Output the [x, y] coordinate of the center of the cell containing the given text.  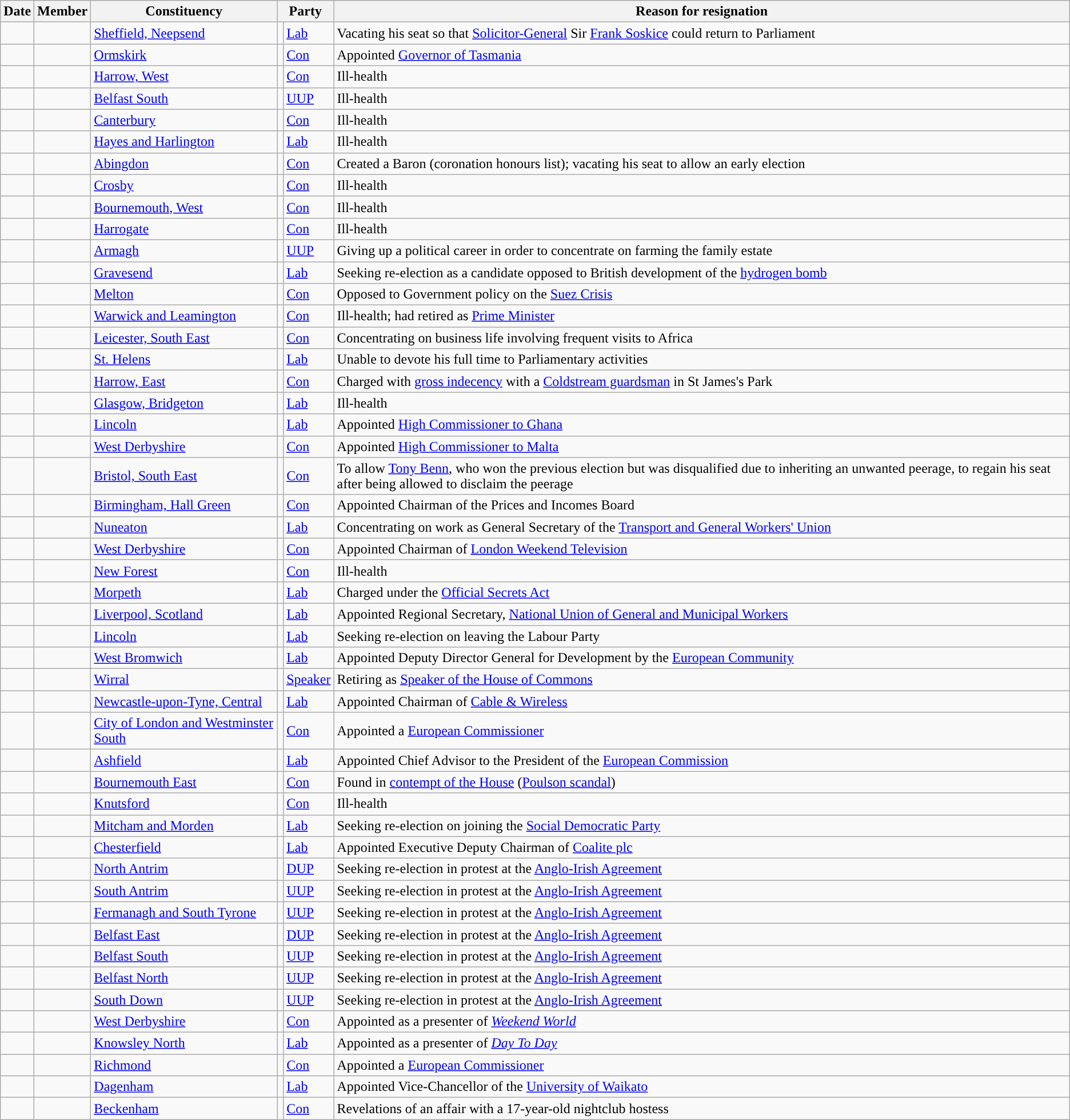
Speaker [309, 680]
Date [17, 11]
Wirral [184, 680]
Constituency [184, 11]
Knutsford [184, 804]
St. Helens [184, 360]
Vacating his seat so that Solicitor-General Sir Frank Soskice could return to Parliament [702, 33]
Appointed as a presenter of Day To Day [702, 1043]
Seeking re-election as a candidate opposed to British development of the hydrogen bomb [702, 273]
Seeking re-election on joining the Social Democratic Party [702, 826]
Newcastle-upon-Tyne, Central [184, 702]
Gravesend [184, 273]
Armagh [184, 250]
Glasgow, Bridgeton [184, 403]
Canterbury [184, 120]
Chesterfield [184, 847]
Appointed Regional Secretary, National Union of General and Municipal Workers [702, 614]
Concentrating on business life involving frequent visits to Africa [702, 338]
Member [63, 11]
Giving up a political career in order to concentrate on farming the family estate [702, 250]
Charged under the Official Secrets Act [702, 592]
Opposed to Government policy on the Suez Crisis [702, 294]
Leicester, South East [184, 338]
Ashfield [184, 760]
Belfast North [184, 978]
Appointed High Commissioner to Ghana [702, 425]
Appointed Chief Advisor to the President of the European Commission [702, 760]
Hayes and Harlington [184, 142]
City of London and Westminster South [184, 731]
Appointed Executive Deputy Chairman of Coalite plc [702, 847]
Harrow, West [184, 77]
Harrow, East [184, 381]
Party [305, 11]
Dagenham [184, 1087]
Ormskirk [184, 55]
Belfast East [184, 934]
Bristol, South East [184, 476]
Revelations of an affair with a 17-year-old nightclub hostess [702, 1109]
Harrogate [184, 229]
Melton [184, 294]
New Forest [184, 571]
West Bromwich [184, 658]
Appointed Deputy Director General for Development by the European Community [702, 658]
North Antrim [184, 869]
Seeking re-election on leaving the Labour Party [702, 636]
Warwick and Leamington [184, 316]
Created a Baron (coronation honours list); vacating his seat to allow an early election [702, 164]
Retiring as Speaker of the House of Commons [702, 680]
Crosby [184, 185]
Bournemouth, West [184, 207]
Concentrating on work as General Secretary of the Transport and General Workers' Union [702, 527]
Ill-health; had retired as Prime Minister [702, 316]
Appointed Vice-Chancellor of the University of Waikato [702, 1087]
Fermanagh and South Tyrone [184, 912]
Appointed Governor of Tasmania [702, 55]
Nuneaton [184, 527]
Reason for resignation [702, 11]
Appointed Chairman of Cable & Wireless [702, 702]
Charged with gross indecency with a Coldstream guardsman in St James's Park [702, 381]
Birmingham, Hall Green [184, 505]
South Down [184, 1000]
Appointed as a presenter of Weekend World [702, 1022]
South Antrim [184, 891]
Unable to devote his full time to Parliamentary activities [702, 360]
Beckenham [184, 1109]
Abingdon [184, 164]
Morpeth [184, 592]
Mitcham and Morden [184, 826]
Appointed Chairman of the Prices and Incomes Board [702, 505]
Richmond [184, 1065]
Found in contempt of the House (Poulson scandal) [702, 782]
Knowsley North [184, 1043]
Appointed Chairman of London Weekend Television [702, 549]
Sheffield, Neepsend [184, 33]
Bournemouth East [184, 782]
Appointed High Commissioner to Malta [702, 447]
Liverpool, Scotland [184, 614]
